Search for the cell housing the specified text and yield its (X, Y) center coordinate. 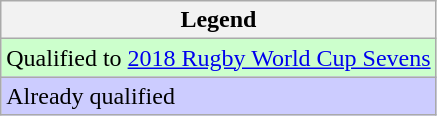
Already qualified (218, 96)
Qualified to 2018 Rugby World Cup Sevens (218, 58)
Legend (218, 20)
